Locate the cell with the specified text and output its (x, y) center coordinate. 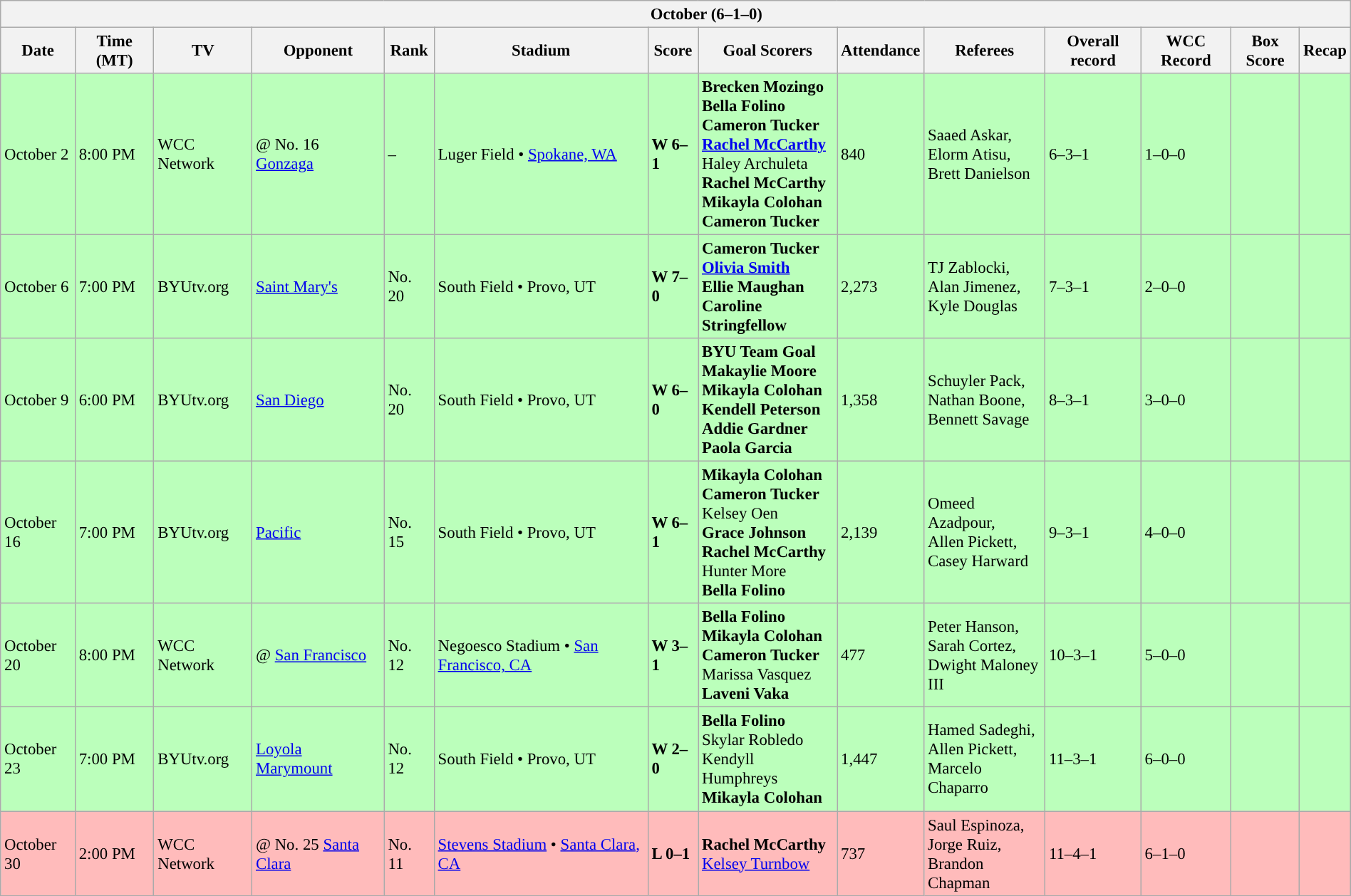
W 6–0 (673, 400)
11–4–1 (1093, 853)
Recap (1325, 50)
Rank (409, 50)
Omeed Azadpour, Allen Pickett, Casey Harward (985, 533)
Saaed Askar, Elorm Atisu, Brett Danielson (985, 154)
October 9 (38, 400)
October 23 (38, 759)
San Diego (318, 400)
6:00 PM (114, 400)
Saul Espinoza, Jorge Ruiz, Brandon Chapman (985, 853)
2,139 (881, 533)
Brecken Mozingo Bella Folino Cameron Tucker Rachel McCarthy Haley Archuleta Rachel McCarthy Mikayla Colohan Cameron Tucker (768, 154)
Bella Folino Mikayla Colohan Cameron Tucker Marissa Vasquez Laveni Vaka (768, 655)
Peter Hanson, Sarah Cortez, Dwight Maloney III (985, 655)
WCC Record (1186, 50)
Stevens Stadium • Santa Clara, CA (541, 853)
Bella Folino Skylar Robledo Kendyll Humphreys Mikayla Colohan (768, 759)
737 (881, 853)
6–0–0 (1186, 759)
1–0–0 (1186, 154)
@ No. 25 Santa Clara (318, 853)
840 (881, 154)
6–3–1 (1093, 154)
W 3–1 (673, 655)
BYU Team Goal Makaylie Moore Mikayla Colohan Kendell Peterson Addie Gardner Paola Garcia (768, 400)
1,358 (881, 400)
No. 11 (409, 853)
Negoesco Stadium • San Francisco, CA (541, 655)
Rachel McCarthy Kelsey Turnbow (768, 853)
October 30 (38, 853)
W 2–0 (673, 759)
October 6 (38, 287)
10–3–1 (1093, 655)
Opponent (318, 50)
Stadium (541, 50)
2,273 (881, 287)
Cameron Tucker Olivia Smith Ellie Maughan Caroline Stringfellow (768, 287)
Saint Mary's (318, 287)
W 7–0 (673, 287)
October 16 (38, 533)
Box Score (1265, 50)
Date (38, 50)
4–0–0 (1186, 533)
TV (203, 50)
– (409, 154)
Luger Field • Spokane, WA (541, 154)
Hamed Sadeghi, Allen Pickett, Marcelo Chaparro (985, 759)
Schuyler Pack, Nathan Boone, Bennett Savage (985, 400)
October 20 (38, 655)
7–3–1 (1093, 287)
5–0–0 (1186, 655)
Overall record (1093, 50)
L 0–1 (673, 853)
Attendance (881, 50)
1,447 (881, 759)
Loyola Marymount (318, 759)
Referees (985, 50)
Score (673, 50)
3–0–0 (1186, 400)
Pacific (318, 533)
11–3–1 (1093, 759)
6–1–0 (1186, 853)
No. 15 (409, 533)
8–3–1 (1093, 400)
Time (MT) (114, 50)
TJ Zablocki, Alan Jimenez, Kyle Douglas (985, 287)
2:00 PM (114, 853)
October 2 (38, 154)
2–0–0 (1186, 287)
9–3–1 (1093, 533)
@ San Francisco (318, 655)
Goal Scorers (768, 50)
Mikayla Colohan Cameron Tucker Kelsey Oen Grace Johnson Rachel McCarthy Hunter More Bella Folino (768, 533)
477 (881, 655)
October (6–1–0) (675, 14)
@ No. 16 Gonzaga (318, 154)
